Extract the (X, Y) coordinate from the center of the cell holding the provided text.  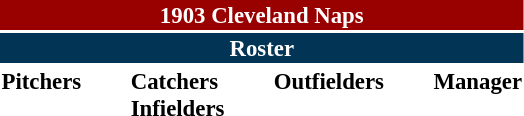
Roster (262, 48)
1903 Cleveland Naps (262, 15)
